From the cell containing the given text, extract its center point as [X, Y] coordinate. 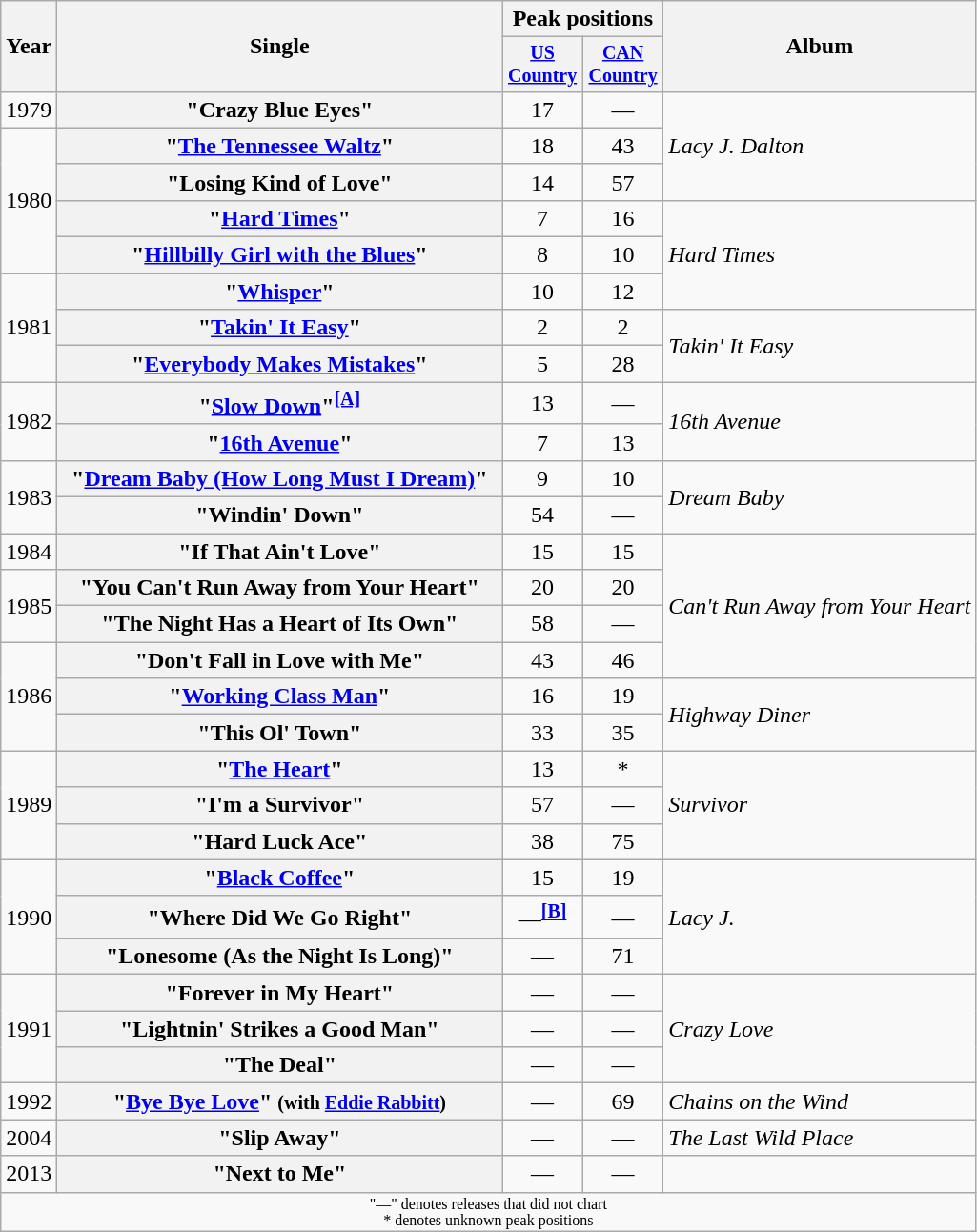
Survivor [820, 805]
"The Night Has a Heart of Its Own" [280, 624]
Crazy Love [820, 1029]
"Black Coffee" [280, 878]
"The Tennessee Waltz" [280, 146]
2013 [29, 1174]
35 [622, 733]
"Everybody Makes Mistakes" [280, 364]
"The Deal" [280, 1065]
"16th Avenue" [280, 442]
8 [542, 255]
Album [820, 47]
Single [280, 47]
"Working Class Man" [280, 697]
1992 [29, 1101]
* [622, 769]
"Slow Down"[A] [280, 404]
"Whisper" [280, 292]
Lacy J. Dalton [820, 146]
69 [622, 1101]
38 [542, 841]
46 [622, 660]
Chains on the Wind [820, 1101]
"—" denotes releases that did not chart* denotes unknown peak positions [488, 1212]
"Dream Baby (How Long Must I Dream)" [280, 478]
"Takin' It Easy" [280, 328]
US Country [542, 65]
"Crazy Blue Eyes" [280, 110]
18 [542, 146]
Highway Diner [820, 715]
33 [542, 733]
1989 [29, 805]
"Don't Fall in Love with Me" [280, 660]
1984 [29, 552]
28 [622, 364]
1986 [29, 697]
"This Ol' Town" [280, 733]
12 [622, 292]
14 [542, 182]
1982 [29, 421]
1990 [29, 917]
—[B] [542, 917]
Takin' It Easy [820, 346]
17 [542, 110]
Dream Baby [820, 496]
"Windin' Down" [280, 515]
"Forever in My Heart" [280, 993]
1983 [29, 496]
Lacy J. [820, 917]
9 [542, 478]
1991 [29, 1029]
"You Can't Run Away from Your Heart" [280, 588]
"Losing Kind of Love" [280, 182]
"Slip Away" [280, 1138]
"Lightnin' Strikes a Good Man" [280, 1029]
1980 [29, 200]
"Hard Luck Ace" [280, 841]
"Lonesome (As the Night Is Long)" [280, 957]
Peak positions [583, 19]
"I'm a Survivor" [280, 805]
71 [622, 957]
58 [542, 624]
2004 [29, 1138]
16th Avenue [820, 421]
1979 [29, 110]
"Hillbilly Girl with the Blues" [280, 255]
"The Heart" [280, 769]
"Hard Times" [280, 218]
CAN Country [622, 65]
"Next to Me" [280, 1174]
5 [542, 364]
1985 [29, 606]
Hard Times [820, 254]
Year [29, 47]
"If That Ain't Love" [280, 552]
"Where Did We Go Right" [280, 917]
"Bye Bye Love" (with Eddie Rabbitt) [280, 1101]
54 [542, 515]
75 [622, 841]
Can't Run Away from Your Heart [820, 606]
1981 [29, 328]
The Last Wild Place [820, 1138]
